Extract the (X, Y) coordinate from the center of the cell holding the provided text.  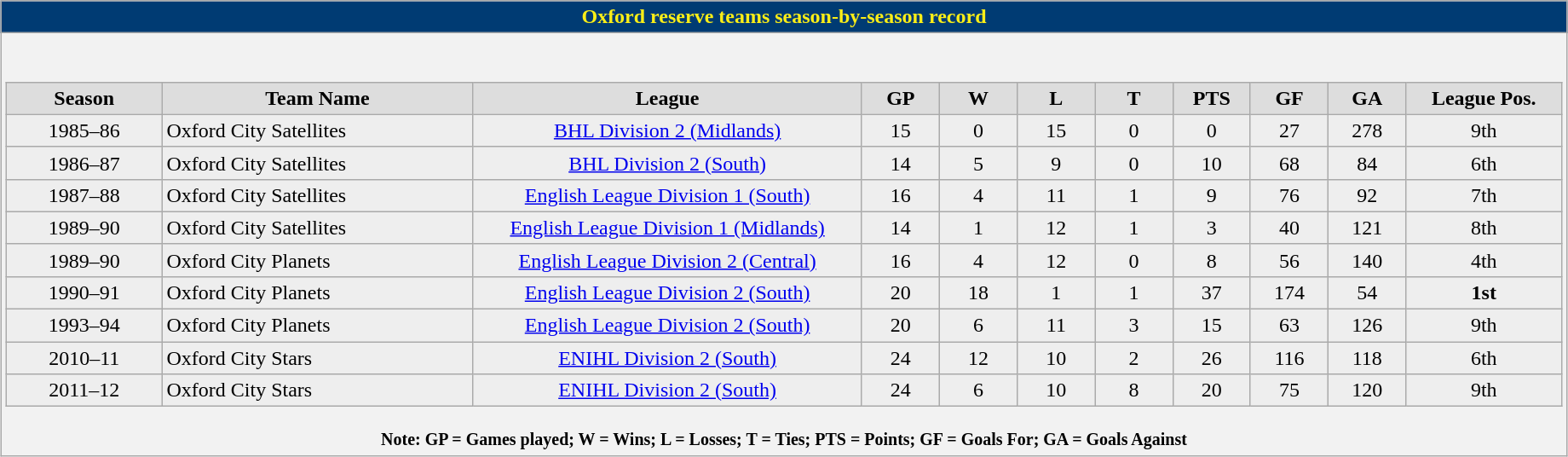
4th (1484, 260)
68 (1288, 163)
7th (1484, 195)
1987–88 (84, 195)
1993–94 (84, 326)
26 (1212, 358)
PTS (1212, 98)
GA (1367, 98)
English League Division 2 (Central) (667, 260)
278 (1367, 130)
121 (1367, 228)
GF (1288, 98)
84 (1367, 163)
W (978, 98)
1st (1484, 292)
63 (1288, 326)
5 (978, 163)
56 (1288, 260)
92 (1367, 195)
1990–91 (84, 292)
118 (1367, 358)
18 (978, 292)
116 (1288, 358)
GP (900, 98)
BHL Division 2 (South) (667, 163)
T (1133, 98)
Season (84, 98)
174 (1288, 292)
League (667, 98)
54 (1367, 292)
75 (1288, 390)
Oxford reserve teams season-by-season record (784, 17)
76 (1288, 195)
27 (1288, 130)
League Pos. (1484, 98)
BHL Division 2 (Midlands) (667, 130)
126 (1367, 326)
120 (1367, 390)
2011–12 (84, 390)
1985–86 (84, 130)
2010–11 (84, 358)
English League Division 1 (Midlands) (667, 228)
1986–87 (84, 163)
40 (1288, 228)
140 (1367, 260)
L (1057, 98)
2 (1133, 358)
37 (1212, 292)
Team Name (317, 98)
English League Division 1 (South) (667, 195)
8th (1484, 228)
